Return [X, Y] of the center of cell containing provided text 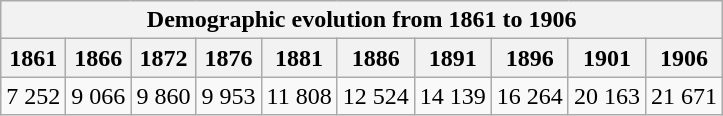
1901 [606, 58]
1866 [98, 58]
20 163 [606, 96]
1891 [452, 58]
1881 [299, 58]
21 671 [684, 96]
9 066 [98, 96]
1872 [164, 58]
1896 [530, 58]
9 953 [228, 96]
1861 [34, 58]
11 808 [299, 96]
7 252 [34, 96]
12 524 [376, 96]
16 264 [530, 96]
9 860 [164, 96]
14 139 [452, 96]
1886 [376, 58]
1906 [684, 58]
1876 [228, 58]
Demographic evolution from 1861 to 1906 [362, 20]
